Extract the [X, Y] coordinate from the center of the cell holding the provided text.  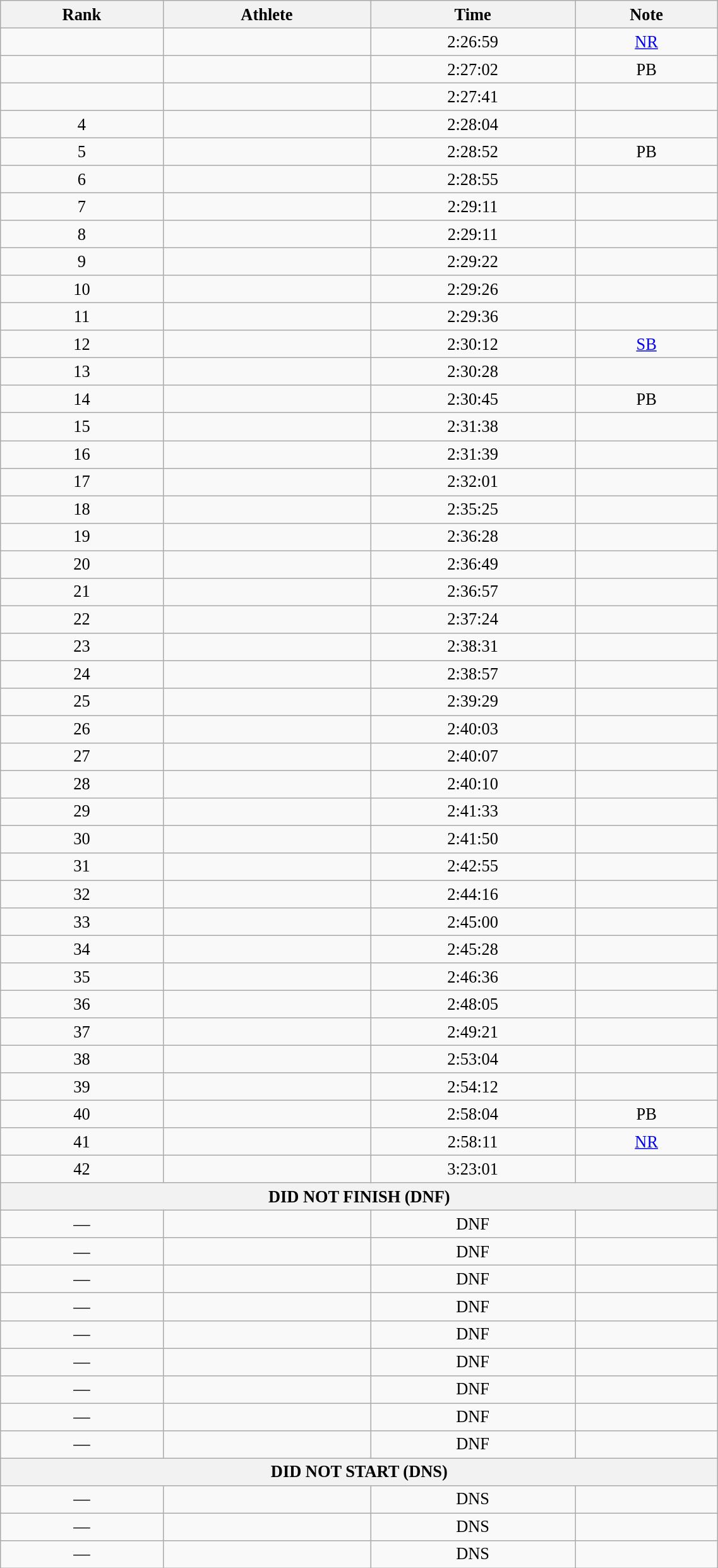
23 [82, 647]
2:29:36 [473, 316]
40 [82, 1114]
4 [82, 124]
2:58:11 [473, 1142]
2:32:01 [473, 482]
7 [82, 206]
2:30:28 [473, 371]
2:54:12 [473, 1087]
2:45:28 [473, 949]
11 [82, 316]
42 [82, 1169]
2:42:55 [473, 866]
16 [82, 454]
2:38:31 [473, 647]
2:39:29 [473, 702]
34 [82, 949]
2:44:16 [473, 894]
37 [82, 1032]
29 [82, 811]
Time [473, 14]
2:41:50 [473, 839]
30 [82, 839]
32 [82, 894]
12 [82, 344]
5 [82, 152]
15 [82, 427]
3:23:01 [473, 1169]
2:29:26 [473, 289]
25 [82, 702]
2:53:04 [473, 1059]
2:36:28 [473, 537]
2:31:39 [473, 454]
36 [82, 1004]
27 [82, 757]
Rank [82, 14]
24 [82, 674]
2:28:52 [473, 152]
17 [82, 482]
DID NOT START (DNS) [359, 1471]
DID NOT FINISH (DNF) [359, 1197]
2:48:05 [473, 1004]
2:36:57 [473, 592]
2:27:41 [473, 97]
13 [82, 371]
2:30:12 [473, 344]
14 [82, 399]
38 [82, 1059]
6 [82, 179]
2:36:49 [473, 564]
2:41:33 [473, 811]
18 [82, 509]
39 [82, 1087]
41 [82, 1142]
2:28:55 [473, 179]
2:30:45 [473, 399]
2:35:25 [473, 509]
2:27:02 [473, 69]
26 [82, 729]
2:58:04 [473, 1114]
2:40:10 [473, 784]
2:26:59 [473, 42]
Note [646, 14]
2:29:22 [473, 261]
21 [82, 592]
10 [82, 289]
2:28:04 [473, 124]
35 [82, 976]
2:38:57 [473, 674]
2:46:36 [473, 976]
2:49:21 [473, 1032]
22 [82, 619]
Athlete [266, 14]
19 [82, 537]
33 [82, 921]
8 [82, 234]
2:40:03 [473, 729]
SB [646, 344]
2:40:07 [473, 757]
2:45:00 [473, 921]
20 [82, 564]
31 [82, 866]
9 [82, 261]
2:37:24 [473, 619]
2:31:38 [473, 427]
28 [82, 784]
